Return the (x, y) coordinate for the center point of the cell that contains the specified text.  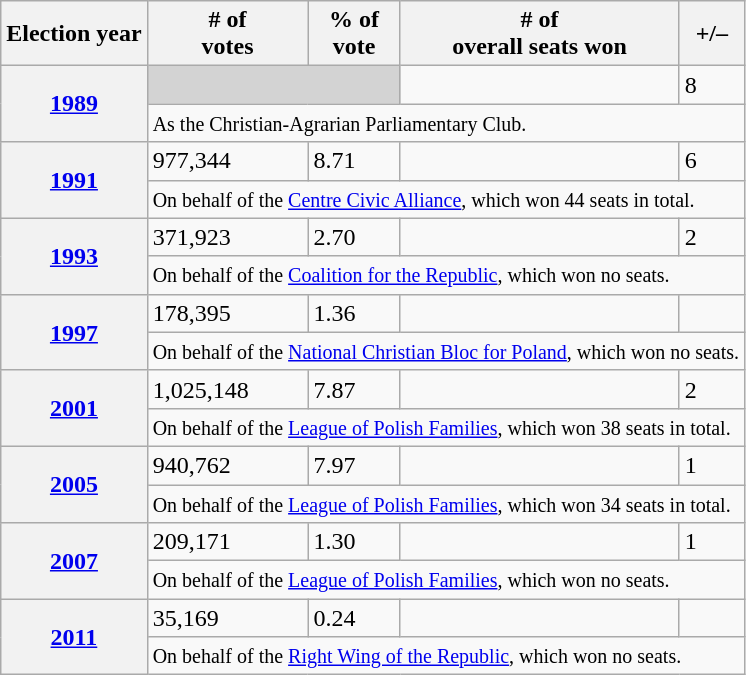
7.97 (354, 465)
1.36 (354, 313)
178,395 (228, 313)
As the Christian-Agrarian Parliamentary Club. (446, 123)
On behalf of the Centre Civic Alliance, which won 44 seats in total. (446, 199)
Election year (74, 34)
+/– (712, 34)
977,344 (228, 161)
On behalf of the League of Polish Families, which won no seats. (446, 580)
2001 (74, 408)
940,762 (228, 465)
1997 (74, 332)
1,025,148 (228, 389)
% ofvote (354, 34)
1993 (74, 256)
On behalf of the Coalition for the Republic, which won no seats. (446, 275)
371,923 (228, 237)
1.30 (354, 542)
2.70 (354, 237)
On behalf of the National Christian Bloc for Poland, which won no seats. (446, 351)
0.24 (354, 618)
On behalf of the League of Polish Families, which won 38 seats in total. (446, 427)
35,169 (228, 618)
8.71 (354, 161)
1989 (74, 104)
2005 (74, 484)
2011 (74, 637)
6 (712, 161)
# ofvotes (228, 34)
On behalf of the Right Wing of the Republic, which won no seats. (446, 656)
1991 (74, 180)
2007 (74, 561)
# ofoverall seats won (540, 34)
209,171 (228, 542)
On behalf of the League of Polish Families, which won 34 seats in total. (446, 503)
7.87 (354, 389)
8 (712, 85)
